Locate the cell with the specified text and output its [X, Y] center coordinate. 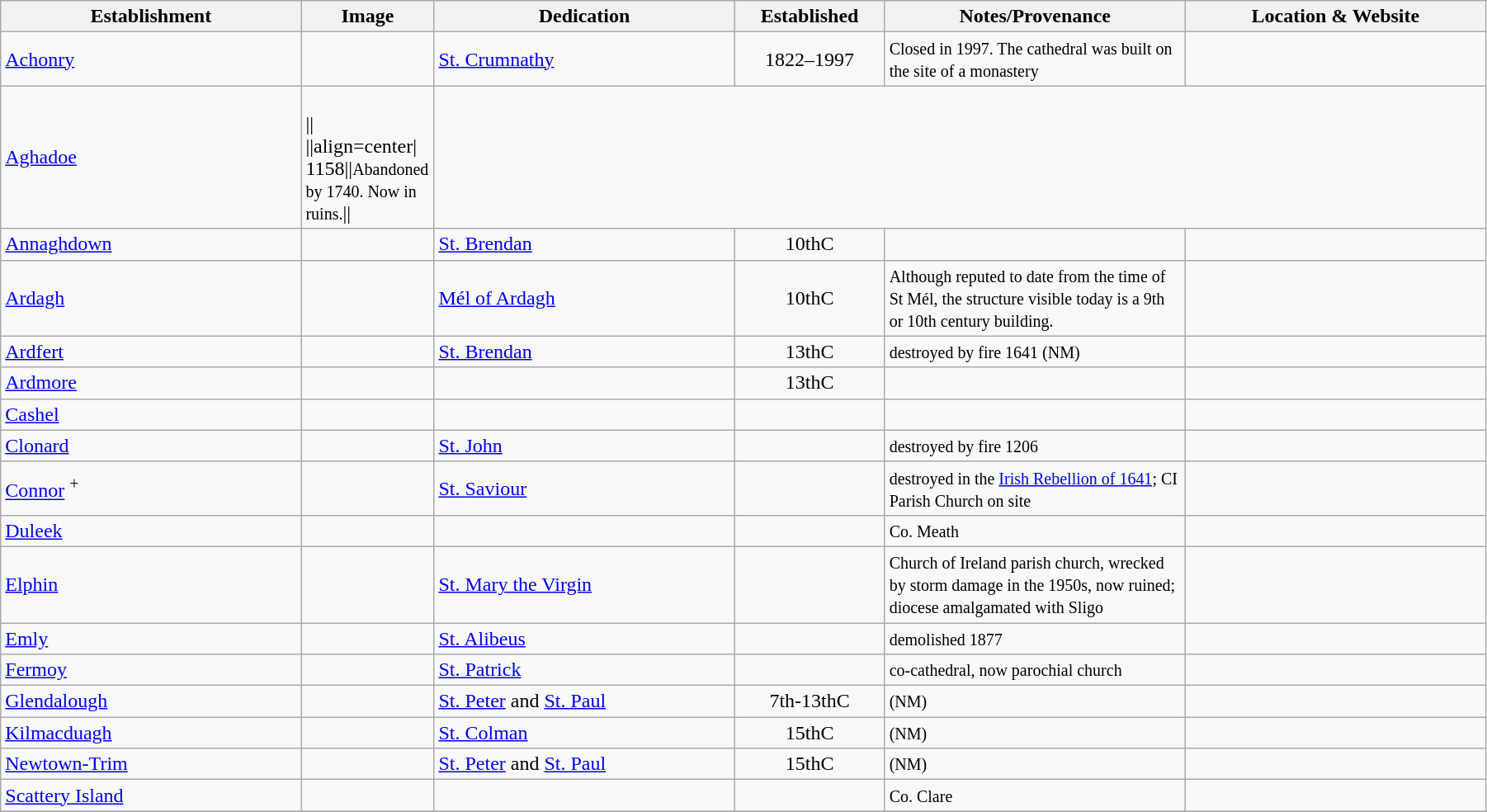
Ardagh [151, 298]
St. Alibeus [584, 638]
1822–1997 [810, 59]
Dedication [584, 17]
destroyed by fire 1641 (NM) [1035, 352]
Closed in 1997. The cathedral was built on the site of a monastery [1035, 59]
Glendalough [151, 701]
Established [810, 17]
Duleek [151, 531]
St. Saviour [584, 489]
7th-13thC [810, 701]
Achonry [151, 59]
Clonard [151, 446]
Newtown-Trim [151, 764]
Annaghdown [151, 244]
Ardmore [151, 383]
Kilmacduagh [151, 733]
St. Mary the Virgin [584, 584]
Establishment [151, 17]
Mél of Ardagh [584, 298]
Elphin [151, 584]
co-cathedral, now parochial church [1035, 670]
Location & Website [1335, 17]
destroyed in the Irish Rebellion of 1641; CI Parish Church on site [1035, 489]
St. Crumnathy [584, 59]
|| ||align=center| 1158||Abandoned by 1740. Now in ruins.|| [368, 157]
Emly [151, 638]
St. John [584, 446]
Aghadoe [151, 157]
St. Colman [584, 733]
Connor + [151, 489]
Ardfert [151, 352]
Cashel [151, 414]
Church of Ireland parish church, wrecked by storm damage in the 1950s, now ruined; diocese amalgamated with Sligo [1035, 584]
Scattery Island [151, 795]
St. Patrick [584, 670]
Although reputed to date from the time of St Mél, the structure visible today is a 9th or 10th century building. [1035, 298]
Co. Clare [1035, 795]
destroyed by fire 1206 [1035, 446]
Fermoy [151, 670]
Image [368, 17]
demolished 1877 [1035, 638]
Co. Meath [1035, 531]
Notes/Provenance [1035, 17]
